Find where the given text appears and provide that cell's center as [x, y] coordinate. 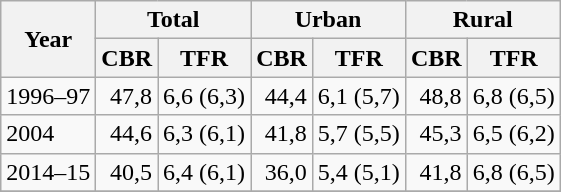
5,7 (5,5) [358, 134]
2014–15 [48, 172]
48,8 [436, 96]
44,6 [127, 134]
6,6 (6,3) [204, 96]
40,5 [127, 172]
1996–97 [48, 96]
44,4 [282, 96]
6,3 (6,1) [204, 134]
36,0 [282, 172]
2004 [48, 134]
6,5 (6,2) [514, 134]
6,1 (5,7) [358, 96]
Urban [328, 20]
Rural [482, 20]
47,8 [127, 96]
Year [48, 39]
6,4 (6,1) [204, 172]
Total [174, 20]
45,3 [436, 134]
5,4 (5,1) [358, 172]
